Output the [x, y] coordinate of the center of the cell containing the given text.  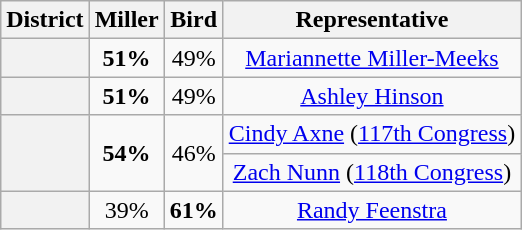
46% [194, 153]
54% [126, 153]
Zach Nunn (118th Congress) [372, 172]
Representative [372, 20]
Randy Feenstra [372, 210]
District [45, 20]
39% [126, 210]
Miller [126, 20]
Bird [194, 20]
Cindy Axne (117th Congress) [372, 134]
61% [194, 210]
Mariannette Miller-Meeks [372, 58]
Ashley Hinson [372, 96]
